Find where the given text appears and provide that cell's center as [x, y] coordinate. 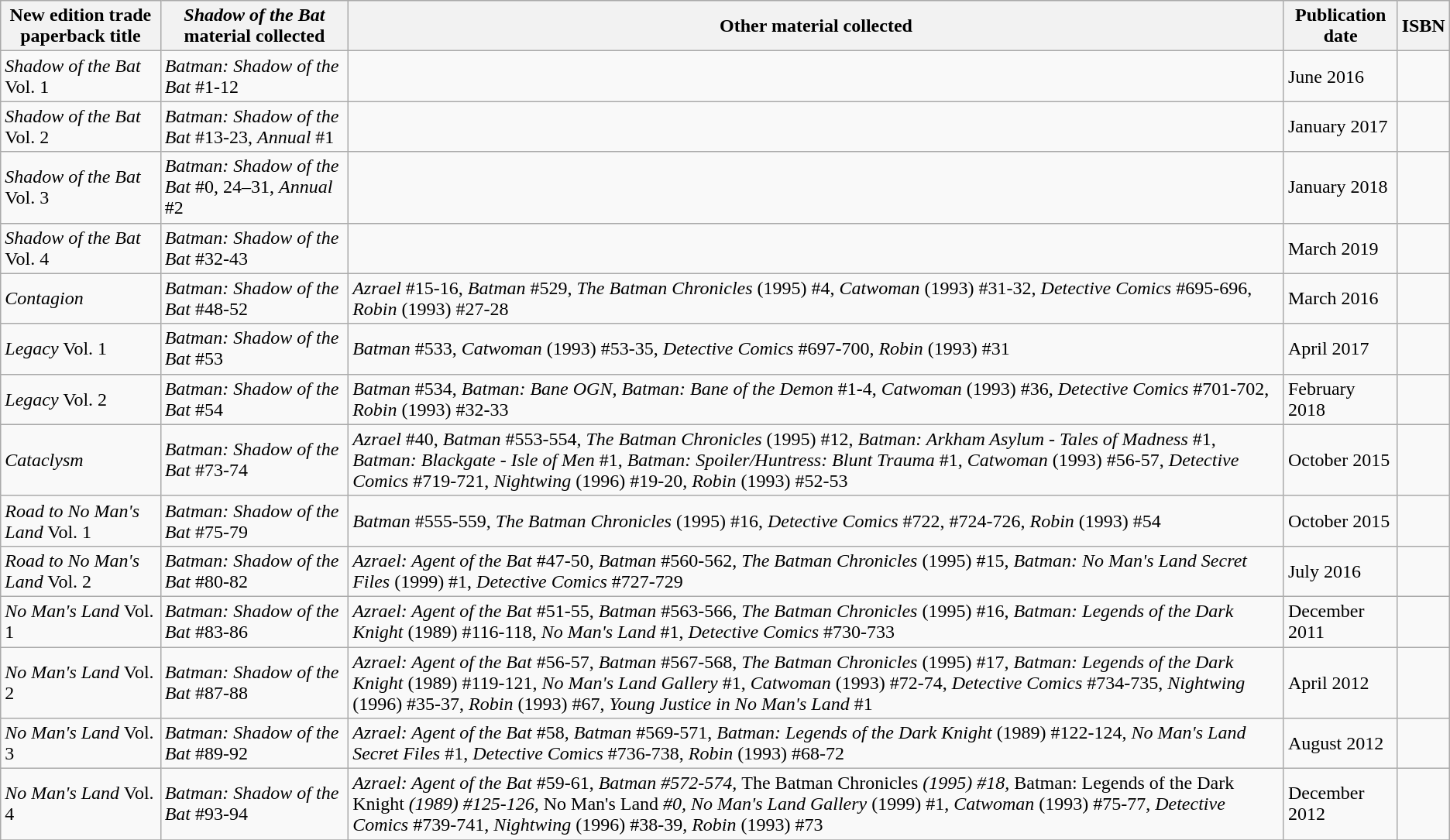
Shadow of the Bat Vol. 4 [81, 248]
No Man's Land Vol. 3 [81, 743]
December 2011 [1340, 621]
Other material collected [816, 26]
No Man's Land Vol. 2 [81, 683]
August 2012 [1340, 743]
Batman: Shadow of the Bat #32-43 [254, 248]
March 2019 [1340, 248]
Batman: Shadow of the Bat #83-86 [254, 621]
Legacy Vol. 1 [81, 348]
ISBN [1424, 26]
Batman: Shadow of the Bat #73-74 [254, 460]
New edition trade paperback title [81, 26]
Batman: Shadow of the Bat #89-92 [254, 743]
April 2012 [1340, 683]
Road to No Man's Land Vol. 1 [81, 520]
Batman: Shadow of the Bat #75-79 [254, 520]
No Man's Land Vol. 1 [81, 621]
January 2018 [1340, 187]
June 2016 [1340, 76]
Legacy Vol. 2 [81, 399]
Batman: Shadow of the Bat #53 [254, 348]
Publication date [1340, 26]
Batman #555-559, The Batman Chronicles (1995) #16, Detective Comics #722, #724-726, Robin (1993) #54 [816, 520]
No Man's Land Vol. 4 [81, 804]
January 2017 [1340, 127]
Road to No Man's Land Vol. 2 [81, 571]
December 2012 [1340, 804]
July 2016 [1340, 571]
Batman: Shadow of the Bat #93-94 [254, 804]
Batman #534, Batman: Bane OGN, Batman: Bane of the Demon #1-4, Catwoman (1993) #36, Detective Comics #701-702, Robin (1993) #32-33 [816, 399]
Batman: Shadow of the Bat #80-82 [254, 571]
Azrael #15-16, Batman #529, The Batman Chronicles (1995) #4, Catwoman (1993) #31-32, Detective Comics #695-696, Robin (1993) #27-28 [816, 299]
Batman: Shadow of the Bat #0, 24–31, Annual #2 [254, 187]
Batman: Shadow of the Bat #48-52 [254, 299]
Batman: Shadow of the Bat #87-88 [254, 683]
February 2018 [1340, 399]
March 2016 [1340, 299]
Shadow of the Bat material collected [254, 26]
Contagion [81, 299]
Shadow of the Bat Vol. 1 [81, 76]
Shadow of the Bat Vol. 2 [81, 127]
Batman: Shadow of the Bat #13-23, Annual #1 [254, 127]
Batman #533, Catwoman (1993) #53-35, Detective Comics #697-700, Robin (1993) #31 [816, 348]
Shadow of the Bat Vol. 3 [81, 187]
Batman: Shadow of the Bat #1-12 [254, 76]
April 2017 [1340, 348]
Cataclysm [81, 460]
Batman: Shadow of the Bat #54 [254, 399]
